Scan for the cell matching the given text and deliver its (X, Y) coordinate at center. 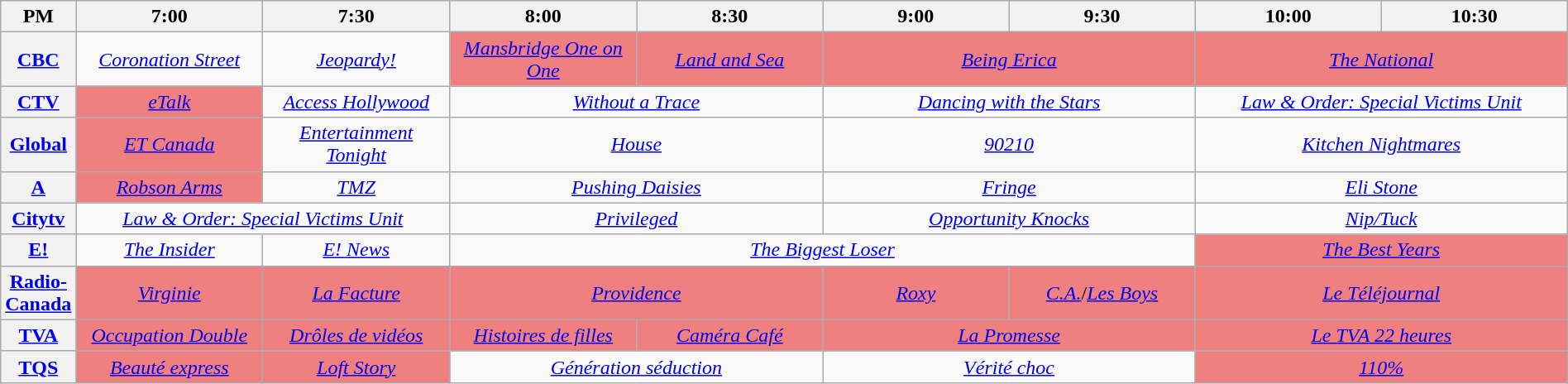
Vérité choc (1009, 367)
E! News (356, 250)
Génération séduction (637, 367)
Without a Trace (637, 102)
Eli Stone (1381, 187)
eTalk (170, 102)
The National (1381, 60)
Le Téléjournal (1381, 293)
7:00 (170, 17)
Roxy (916, 293)
CTV (38, 102)
9:00 (916, 17)
La Promesse (1009, 335)
C.A./Les Boys (1102, 293)
Citytv (38, 218)
8:00 (543, 17)
Dancing with the Stars (1009, 102)
10:30 (1474, 17)
8:30 (729, 17)
Nip/Tuck (1381, 218)
Fringe (1009, 187)
Caméra Café (729, 335)
Mansbridge One on One (543, 60)
Opportunity Knocks (1009, 218)
Beauté express (170, 367)
TMZ (356, 187)
The Best Years (1381, 250)
Kitchen Nightmares (1381, 144)
Drôles de vidéos (356, 335)
The Insider (170, 250)
La Facture (356, 293)
Access Hollywood (356, 102)
ET Canada (170, 144)
Histoires de filles (543, 335)
Le TVA 22 heures (1381, 335)
Jeopardy! (356, 60)
Global (38, 144)
The Biggest Loser (822, 250)
9:30 (1102, 17)
90210 (1009, 144)
CBC (38, 60)
Virginie (170, 293)
Robson Arms (170, 187)
Pushing Daisies (637, 187)
House (637, 144)
Occupation Double (170, 335)
Entertainment Tonight (356, 144)
Land and Sea (729, 60)
TQS (38, 367)
110% (1381, 367)
E! (38, 250)
10:00 (1288, 17)
TVA (38, 335)
Being Erica (1009, 60)
Radio-Canada (38, 293)
A (38, 187)
PM (38, 17)
Privileged (637, 218)
7:30 (356, 17)
Providence (637, 293)
Coronation Street (170, 60)
Loft Story (356, 367)
